Capture the cell that displays the provided text and extract its (X, Y) central coordinate. 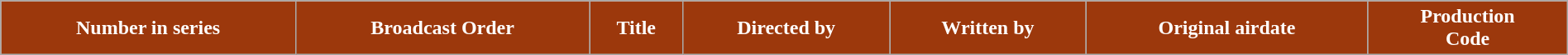
ProductionCode (1467, 28)
Written by (987, 28)
Title (637, 28)
Broadcast Order (442, 28)
Directed by (786, 28)
Number in series (149, 28)
Original airdate (1227, 28)
